Provide the (x, y) coordinate of the cell's center where the given text is located.  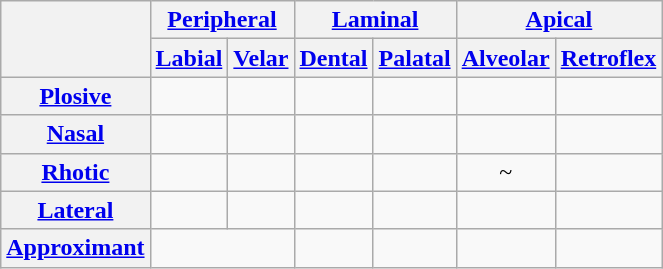
Lateral (76, 210)
Alveolar (506, 58)
Rhotic (76, 172)
~ (506, 172)
Labial (189, 58)
Palatal (414, 58)
Retroflex (608, 58)
Dental (334, 58)
Laminal (375, 20)
Plosive (76, 96)
Apical (559, 20)
Approximant (76, 248)
Nasal (76, 134)
Peripheral (222, 20)
Velar (261, 58)
